Output the (x, y) coordinate of the center of the cell containing the given text.  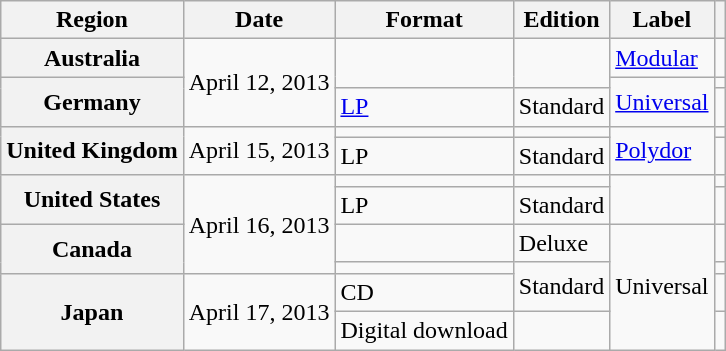
Germany (92, 102)
CD (424, 292)
Modular (662, 58)
Canada (92, 248)
Edition (561, 20)
Digital download (424, 330)
April 16, 2013 (259, 224)
Deluxe (561, 243)
Label (662, 20)
Australia (92, 58)
Polydor (662, 150)
United States (92, 200)
April 17, 2013 (259, 311)
April 12, 2013 (259, 82)
April 15, 2013 (259, 150)
Format (424, 20)
United Kingdom (92, 150)
Japan (92, 311)
Region (92, 20)
Date (259, 20)
